Determine the (x, y) coordinate at the center of the cell enclosing the given text.  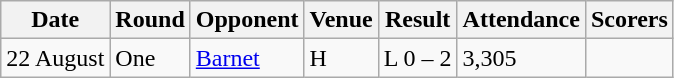
Venue (341, 20)
Result (418, 20)
3,305 (521, 58)
Date (56, 20)
Barnet (247, 58)
One (150, 58)
22 August (56, 58)
Opponent (247, 20)
Round (150, 20)
H (341, 58)
Scorers (629, 20)
Attendance (521, 20)
L 0 – 2 (418, 58)
